From the cell containing the given text, extract its center point as (X, Y) coordinate. 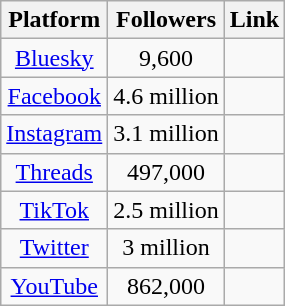
Platform (54, 20)
862,000 (166, 286)
TikTok (54, 210)
3 million (166, 248)
Followers (166, 20)
Threads (54, 172)
4.6 million (166, 96)
Link (254, 20)
2.5 million (166, 210)
Twitter (54, 248)
497,000 (166, 172)
9,600 (166, 58)
Facebook (54, 96)
Instagram (54, 134)
YouTube (54, 286)
3.1 million (166, 134)
Bluesky (54, 58)
